Search for the cell housing the specified text and yield its (x, y) center coordinate. 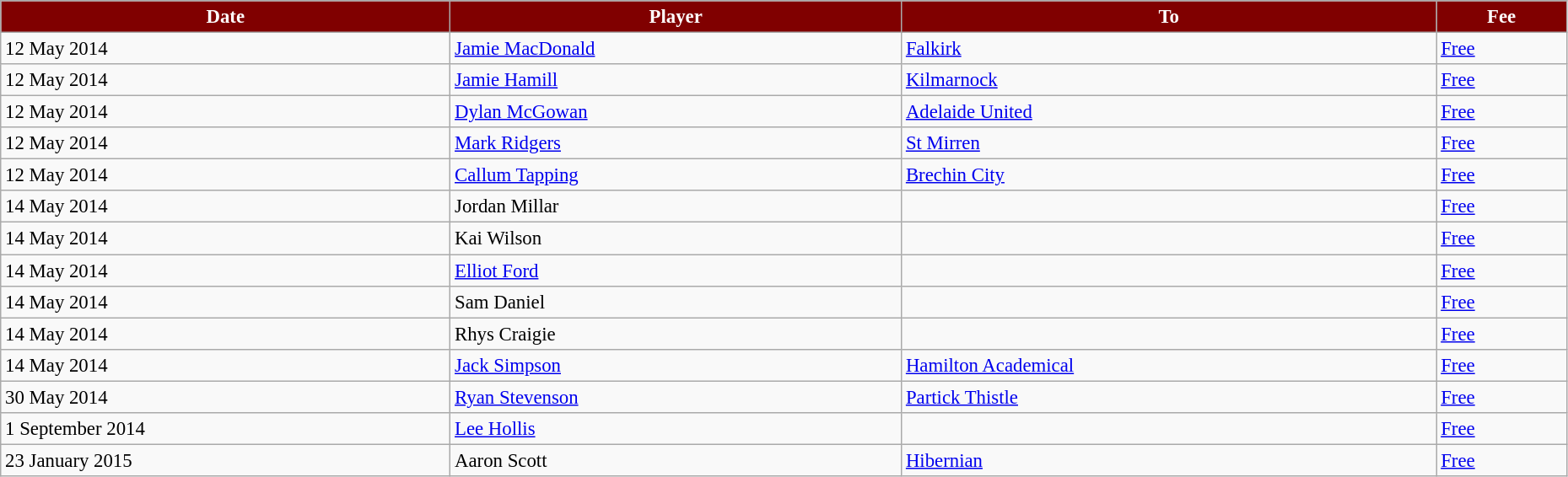
St Mirren (1169, 143)
30 May 2014 (226, 397)
Partick Thistle (1169, 397)
Brechin City (1169, 175)
Lee Hollis (676, 429)
Dylan McGowan (676, 112)
Kilmarnock (1169, 80)
Sam Daniel (676, 302)
Jordan Millar (676, 206)
Date (226, 17)
Hamilton Academical (1169, 365)
Jack Simpson (676, 365)
Kai Wilson (676, 238)
Elliot Ford (676, 271)
Callum Tapping (676, 175)
Mark Ridgers (676, 143)
Hibernian (1169, 460)
Ryan Stevenson (676, 397)
To (1169, 17)
Fee (1501, 17)
Player (676, 17)
1 September 2014 (226, 429)
Aaron Scott (676, 460)
23 January 2015 (226, 460)
Jamie MacDonald (676, 49)
Falkirk (1169, 49)
Jamie Hamill (676, 80)
Adelaide United (1169, 112)
Rhys Craigie (676, 334)
